Identify which cell holds the provided text, then report its [x, y] central coordinate. 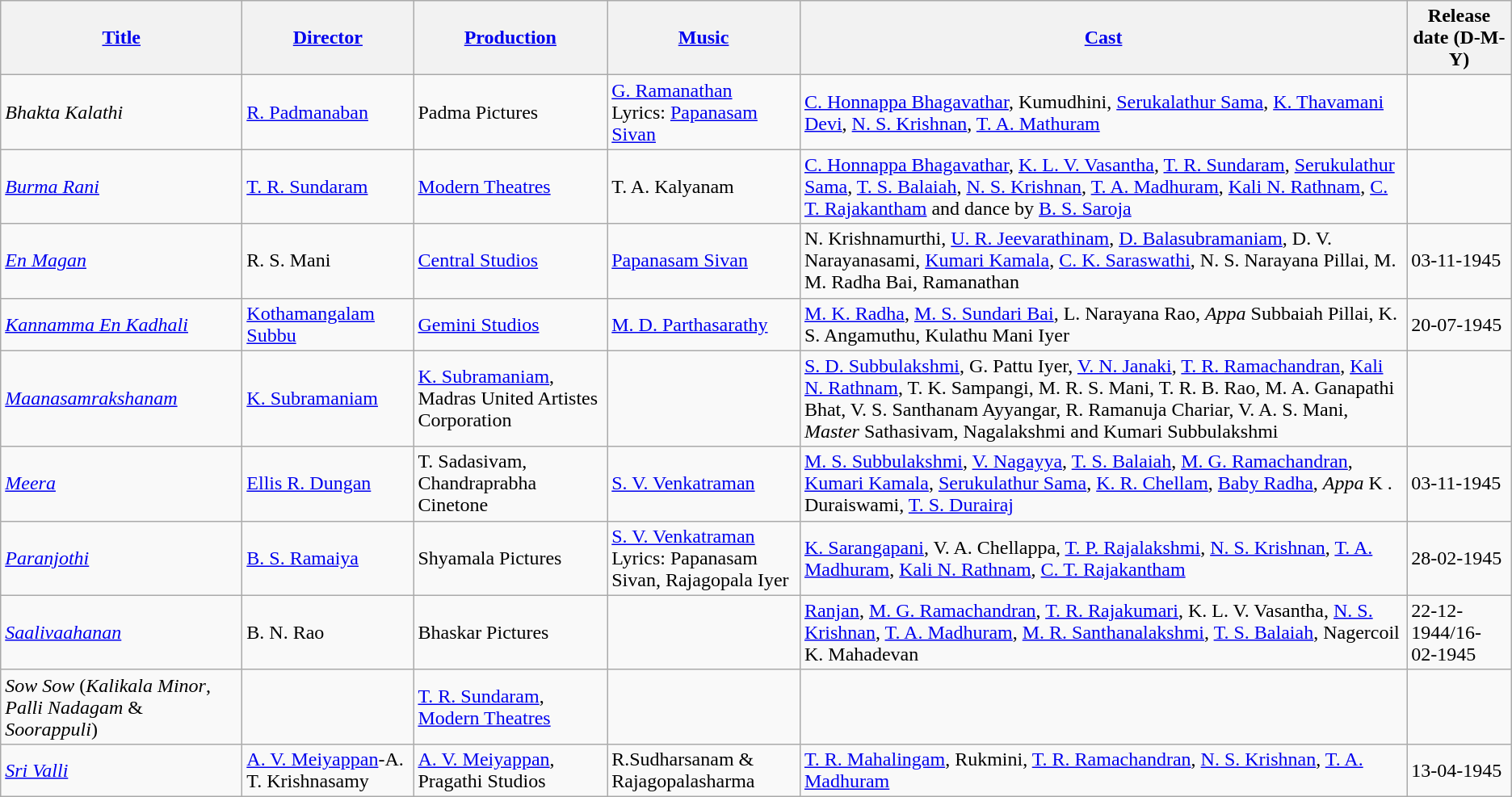
Maanasamrakshanam [121, 399]
Sow Sow (Kalikala Minor, Palli Nadagam & Soorappuli) [121, 707]
K. Subramaniam, Madras United Artistes Corporation [510, 399]
Kothamangalam Subbu [328, 325]
B. S. Ramaiya [328, 558]
Modern Theatres [510, 187]
B. N. Rao [328, 632]
Bhakta Kalathi [121, 112]
T. A. Kalyanam [704, 187]
T. R. Mahalingam, Rukmini, T. R. Ramachandran, N. S. Krishnan, T. A. Madhuram [1103, 770]
Burma Rani [121, 187]
S. V. Venkatraman [704, 484]
Director [328, 38]
Cast [1103, 38]
Production [510, 38]
En Magan [121, 261]
20-07-1945 [1459, 325]
C. Honnappa Bhagavathar, Kumudhini, Serukalathur Sama, K. Thavamani Devi, N. S. Krishnan, T. A. Mathuram [1103, 112]
Ellis R. Dungan [328, 484]
Gemini Studios [510, 325]
S. V. VenkatramanLyrics: Papanasam Sivan, Rajagopala Iyer [704, 558]
R. Padmanaban [328, 112]
13-04-1945 [1459, 770]
Kannamma En Kadhali [121, 325]
Bhaskar Pictures [510, 632]
Saalivaahanan [121, 632]
Title [121, 38]
Music [704, 38]
28-02-1945 [1459, 558]
G. RamanathanLyrics: Papanasam Sivan [704, 112]
Paranjothi [121, 558]
22-12-1944/16-02-1945 [1459, 632]
K. Sarangapani, V. A. Chellappa, T. P. Rajalakshmi, N. S. Krishnan, T. A. Madhuram, Kali N. Rathnam, C. T. Rajakantham [1103, 558]
R. S. Mani [328, 261]
Central Studios [510, 261]
R.Sudharsanam & Rajagopalasharma [704, 770]
T. R. Sundaram, Modern Theatres [510, 707]
T. Sadasivam, Chandraprabha Cinetone [510, 484]
K. Subramaniam [328, 399]
Release date (D-M-Y) [1459, 38]
Padma Pictures [510, 112]
Sri Valli [121, 770]
M. K. Radha, M. S. Sundari Bai, L. Narayana Rao, Appa Subbaiah Pillai, K. S. Angamuthu, Kulathu Mani Iyer [1103, 325]
A. V. Meiyappan, Pragathi Studios [510, 770]
Papanasam Sivan [704, 261]
M. D. Parthasarathy [704, 325]
Shyamala Pictures [510, 558]
Meera [121, 484]
T. R. Sundaram [328, 187]
A. V. Meiyappan-A. T. Krishnasamy [328, 770]
